Locate the cell with the specified text and output its (x, y) center coordinate. 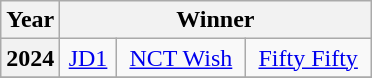
NCT Wish (180, 58)
JD1 (88, 58)
2024 (30, 58)
Fifty Fifty (308, 58)
Year (30, 20)
Winner (216, 20)
